For the text-containing cell, return its midpoint in [x, y] coordinate format. 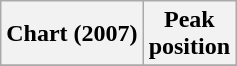
Peakposition [189, 34]
Chart (2007) [72, 34]
